Scan for the cell matching the given text and deliver its [x, y] coordinate at center. 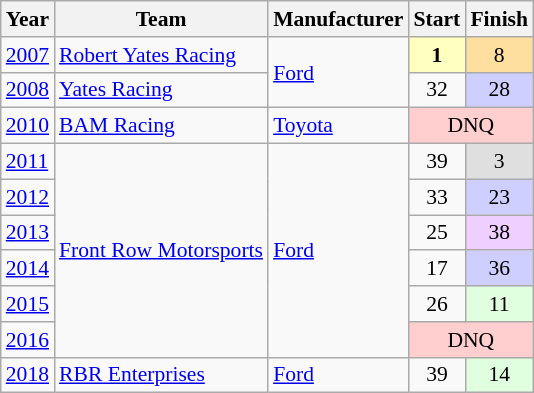
Yates Racing [161, 90]
38 [499, 233]
Team [161, 19]
Finish [499, 19]
17 [436, 269]
RBR Enterprises [161, 375]
Start [436, 19]
2013 [28, 233]
Manufacturer [338, 19]
2010 [28, 126]
2015 [28, 304]
3 [499, 162]
2007 [28, 55]
8 [499, 55]
Robert Yates Racing [161, 55]
2016 [28, 340]
Toyota [338, 126]
1 [436, 55]
2008 [28, 90]
26 [436, 304]
32 [436, 90]
14 [499, 375]
BAM Racing [161, 126]
25 [436, 233]
33 [436, 197]
2018 [28, 375]
11 [499, 304]
2012 [28, 197]
2011 [28, 162]
Front Row Motorsports [161, 251]
2014 [28, 269]
36 [499, 269]
23 [499, 197]
28 [499, 90]
Year [28, 19]
